Pinpoint the cell where the given text exists, returning its [x, y] midpoint coordinate. 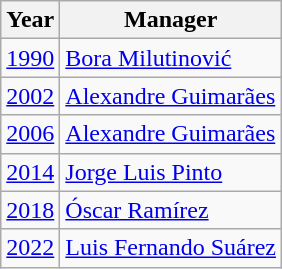
Luis Fernando Suárez [171, 248]
2014 [30, 172]
1990 [30, 58]
2018 [30, 210]
2006 [30, 134]
Óscar Ramírez [171, 210]
2022 [30, 248]
Jorge Luis Pinto [171, 172]
Manager [171, 20]
Bora Milutinović [171, 58]
Year [30, 20]
2002 [30, 96]
